Provide the [X, Y] coordinate of the cell's center where the given text is located.  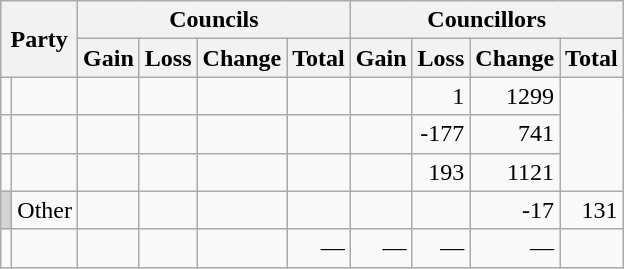
741 [515, 134]
Councils [214, 20]
-17 [515, 210]
193 [441, 172]
Councillors [486, 20]
Other [45, 210]
1299 [515, 96]
Party [40, 39]
1121 [515, 172]
1 [441, 96]
131 [592, 210]
-177 [441, 134]
